For the text-containing cell, return its midpoint in (x, y) coordinate format. 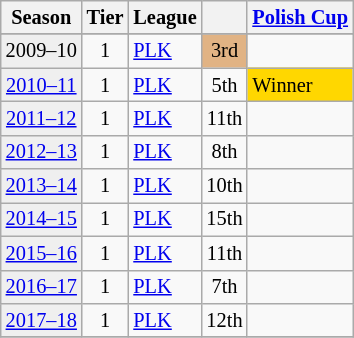
2015–16 (42, 253)
10th (225, 186)
2017–18 (42, 320)
2009–10 (42, 51)
2010–11 (42, 85)
15th (225, 219)
2014–15 (42, 219)
3rd (225, 51)
12th (225, 320)
Polish Cup (300, 17)
Winner (300, 85)
Season (42, 17)
2016–17 (42, 287)
2011–12 (42, 118)
8th (225, 152)
7th (225, 287)
League (164, 17)
5th (225, 85)
Tier (106, 17)
2012–13 (42, 152)
2013–14 (42, 186)
